For the text-containing cell, return its midpoint in (X, Y) coordinate format. 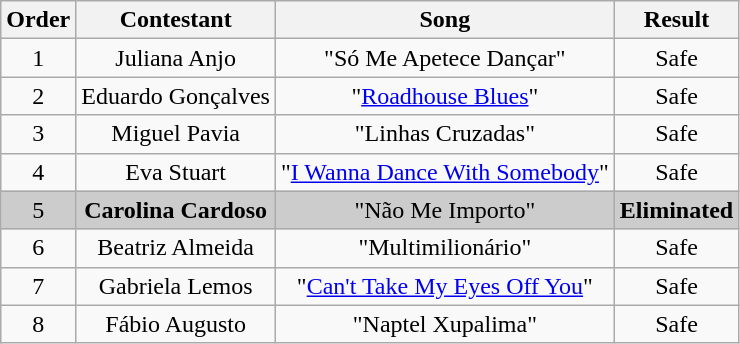
Eduardo Gonçalves (176, 96)
6 (38, 248)
Eva Stuart (176, 172)
"Não Me Importo" (444, 210)
Beatriz Almeida (176, 248)
Gabriela Lemos (176, 286)
Miguel Pavia (176, 134)
Eliminated (676, 210)
1 (38, 58)
"I Wanna Dance With Somebody" (444, 172)
"Só Me Apetece Dançar" (444, 58)
"Can't Take My Eyes Off You" (444, 286)
"Naptel Xupalima" (444, 324)
4 (38, 172)
Order (38, 20)
8 (38, 324)
Song (444, 20)
7 (38, 286)
Carolina Cardoso (176, 210)
5 (38, 210)
"Roadhouse Blues" (444, 96)
Juliana Anjo (176, 58)
Fábio Augusto (176, 324)
2 (38, 96)
Contestant (176, 20)
"Linhas Cruzadas" (444, 134)
3 (38, 134)
"Multimilionário" (444, 248)
Result (676, 20)
